Output the [X, Y] coordinate of the center of the cell containing the given text.  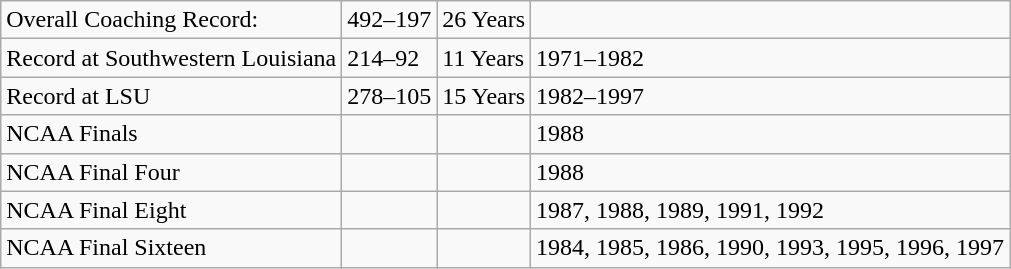
Overall Coaching Record: [172, 20]
NCAA Final Sixteen [172, 248]
1971–1982 [770, 58]
NCAA Finals [172, 134]
1984, 1985, 1986, 1990, 1993, 1995, 1996, 1997 [770, 248]
214–92 [390, 58]
26 Years [484, 20]
Record at LSU [172, 96]
1982–1997 [770, 96]
Record at Southwestern Louisiana [172, 58]
15 Years [484, 96]
1987, 1988, 1989, 1991, 1992 [770, 210]
NCAA Final Four [172, 172]
11 Years [484, 58]
492–197 [390, 20]
278–105 [390, 96]
NCAA Final Eight [172, 210]
